Return (X, Y) of the center of cell containing provided text 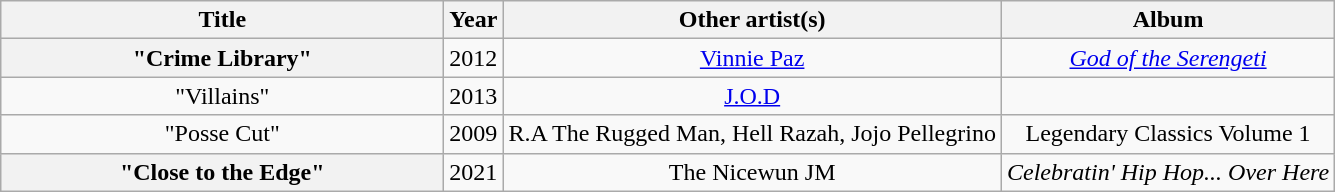
2012 (474, 58)
Celebratin' Hip Hop... Over Here (1168, 172)
2021 (474, 172)
"Close to the Edge" (222, 172)
Title (222, 20)
"Crime Library" (222, 58)
Vinnie Paz (752, 58)
R.A The Rugged Man, Hell Razah, Jojo Pellegrino (752, 134)
"Posse Cut" (222, 134)
Other artist(s) (752, 20)
"Villains" (222, 96)
2013 (474, 96)
J.O.D (752, 96)
Legendary Classics Volume 1 (1168, 134)
God of the Serengeti (1168, 58)
Year (474, 20)
Album (1168, 20)
2009 (474, 134)
The Nicewun JM (752, 172)
